Capture the cell that displays the provided text and extract its [X, Y] central coordinate. 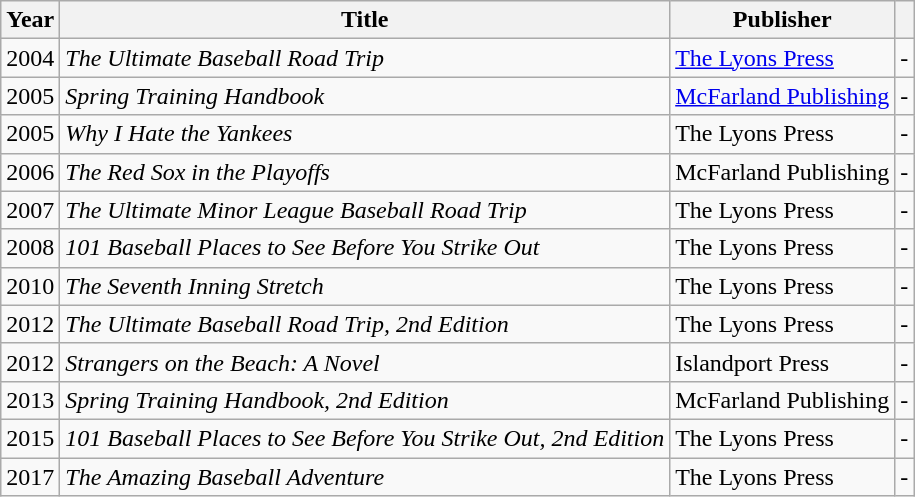
The Ultimate Baseball Road Trip [365, 58]
The Ultimate Minor League Baseball Road Trip [365, 210]
Spring Training Handbook [365, 96]
Islandport Press [782, 362]
2017 [30, 477]
2007 [30, 210]
The Red Sox in the Playoffs [365, 172]
Strangers on the Beach: A Novel [365, 362]
The Seventh Inning Stretch [365, 286]
2013 [30, 400]
Why I Hate the Yankees [365, 134]
The Amazing Baseball Adventure [365, 477]
Title [365, 20]
Year [30, 20]
2008 [30, 248]
101 Baseball Places to See Before You Strike Out, 2nd Edition [365, 438]
2015 [30, 438]
2010 [30, 286]
Spring Training Handbook, 2nd Edition [365, 400]
101 Baseball Places to See Before You Strike Out [365, 248]
The Ultimate Baseball Road Trip, 2nd Edition [365, 324]
2004 [30, 58]
2006 [30, 172]
Publisher [782, 20]
